Return [x, y] of the center of cell containing provided text 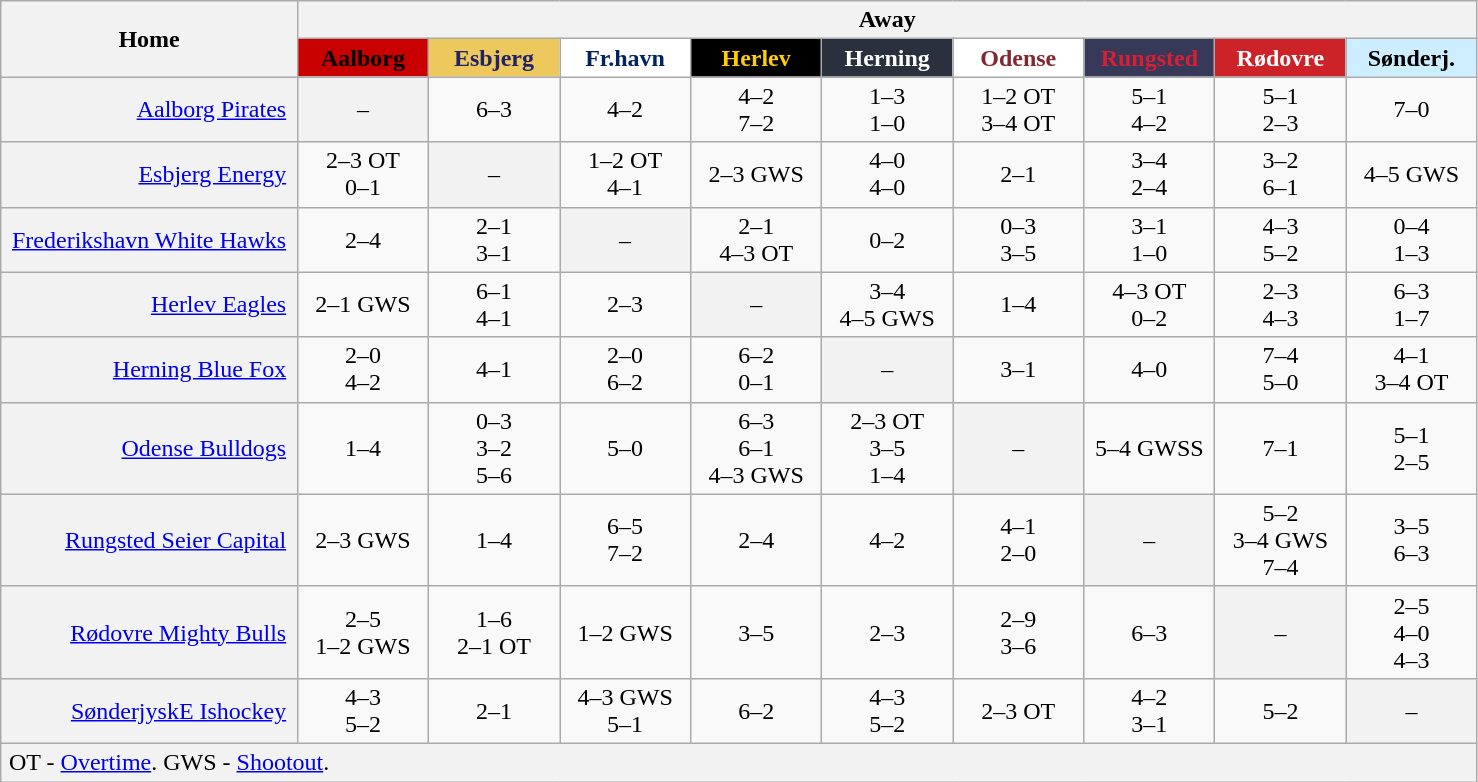
Aalborg Pirates [150, 110]
2–54–04–3 [1412, 632]
7–1 [1280, 448]
Herlev Eagles [150, 304]
Rungsted [1150, 58]
2–3 OT0–1 [362, 174]
4–27–2 [756, 110]
Herning Blue Fox [150, 370]
1–62–1 OT [494, 632]
3–1 [1018, 370]
4–23–1 [1150, 710]
2–34–3 [1280, 304]
2–51–2 GWS [362, 632]
6–31–7 [1412, 304]
6–2 [756, 710]
0–41–3 [1412, 240]
Frederikshavn White Hawks [150, 240]
0–33–25–6 [494, 448]
2–13–1 [494, 240]
4–12–0 [1018, 540]
4–3 OT0–2 [1150, 304]
1–31–0 [888, 110]
4–0 [1150, 370]
4–5 GWS [1412, 174]
0–2 [888, 240]
Sønderj. [1412, 58]
4–1 [494, 370]
5–0 [626, 448]
5–2 [1280, 710]
Herlev [756, 58]
1–2 GWS [626, 632]
4–3 GWS5–1 [626, 710]
6–36–14–3 GWS [756, 448]
SønderjyskE Ishockey [150, 710]
OT - Overtime. GWS - Shootout. [739, 762]
Rødovre Mighty Bulls [150, 632]
0–33–5 [1018, 240]
2–1 GWS [362, 304]
Odense [1018, 58]
2–93–6 [1018, 632]
Fr.havn [626, 58]
5–12–3 [1280, 110]
1–2 OT4–1 [626, 174]
Rødovre [1280, 58]
Odense Bulldogs [150, 448]
3–26–1 [1280, 174]
3–56–3 [1412, 540]
1–2 OT3–4 OT [1018, 110]
2–3 OT3–51–4 [888, 448]
Home [150, 39]
4–13–4 OT [1412, 370]
3–42–4 [1150, 174]
Aalborg [362, 58]
7–45–0 [1280, 370]
Herning [888, 58]
2–3 OT [1018, 710]
5–14–2 [1150, 110]
Esbjerg [494, 58]
5–12–5 [1412, 448]
Away [887, 20]
6–20–1 [756, 370]
4–04–0 [888, 174]
6–14–1 [494, 304]
2–04–2 [362, 370]
6–57–2 [626, 540]
2–14–3 OT [756, 240]
7–0 [1412, 110]
3–11–0 [1150, 240]
2–06–2 [626, 370]
5–23–4 GWS7–4 [1280, 540]
5–4 GWSS [1150, 448]
Rungsted Seier Capital [150, 540]
3–5 [756, 632]
3–44–5 GWS [888, 304]
Esbjerg Energy [150, 174]
